Identify which cell holds the provided text, then report its (X, Y) central coordinate. 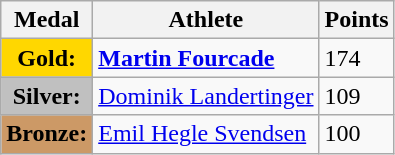
Emil Hegle Svendsen (206, 134)
109 (356, 96)
Bronze: (47, 134)
Dominik Landertinger (206, 96)
Athlete (206, 20)
100 (356, 134)
Silver: (47, 96)
Medal (47, 20)
174 (356, 58)
Martin Fourcade (206, 58)
Gold: (47, 58)
Points (356, 20)
